Locate the cell with the specified text and output its (x, y) center coordinate. 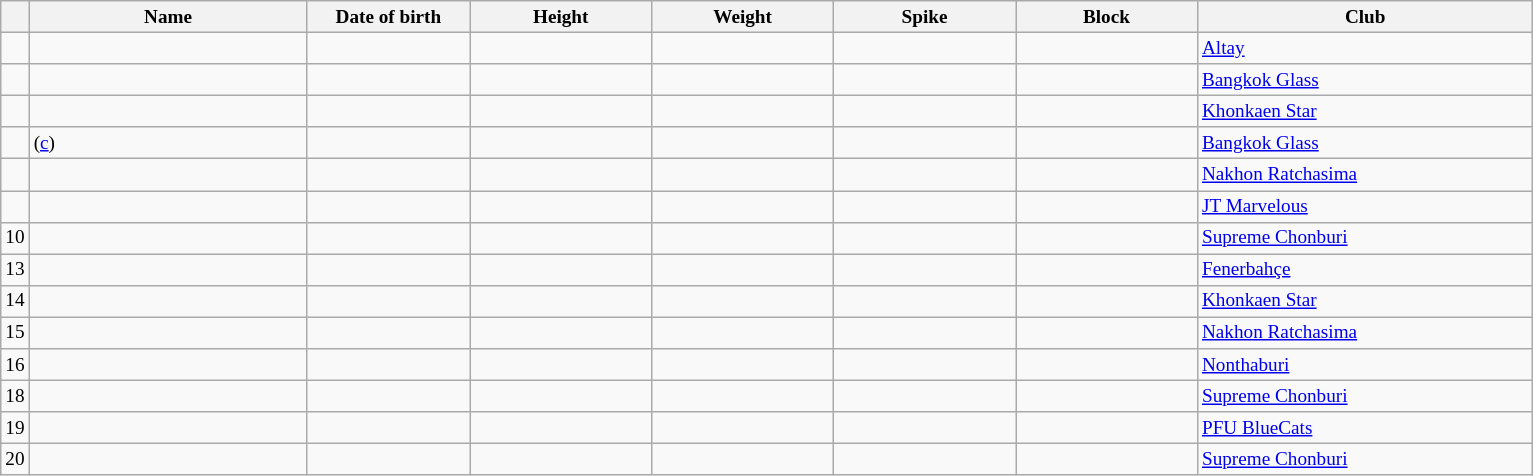
Club (1365, 17)
20 (15, 460)
Block (1107, 17)
Fenerbahçe (1365, 270)
JT Marvelous (1365, 206)
Height (561, 17)
18 (15, 396)
13 (15, 270)
(c) (168, 143)
Date of birth (388, 17)
14 (15, 301)
Altay (1365, 48)
Name (168, 17)
15 (15, 333)
16 (15, 365)
Weight (743, 17)
10 (15, 238)
Spike (925, 17)
19 (15, 428)
Nonthaburi (1365, 365)
PFU BlueCats (1365, 428)
